Return (x, y) of the center of cell containing provided text 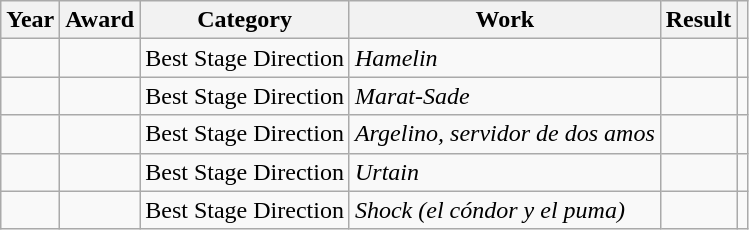
Shock (el cóndor y el puma) (504, 210)
Hamelin (504, 58)
Marat-Sade (504, 96)
Award (100, 20)
Urtain (504, 172)
Result (698, 20)
Argelino, servidor de dos amos (504, 134)
Year (30, 20)
Work (504, 20)
Category (245, 20)
